Extract the (x, y) coordinate from the center of the cell holding the provided text.  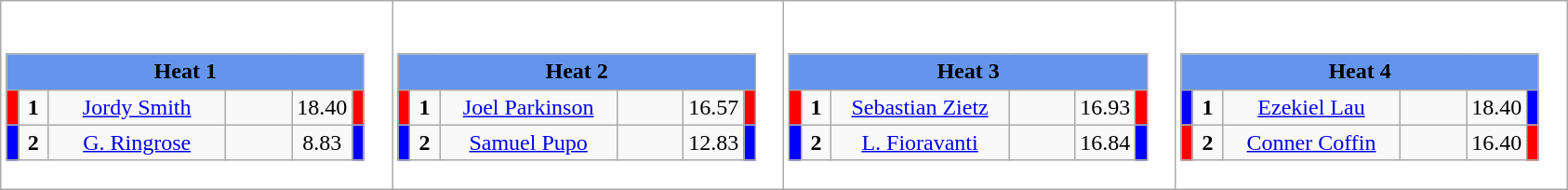
Samuel Pupo (528, 142)
Heat 2 1 Joel Parkinson 16.57 2 Samuel Pupo 12.83 (588, 95)
Heat 3 1 Sebastian Zietz 16.93 2 L. Fioravanti 16.84 (980, 95)
8.83 (322, 142)
Heat 3 (968, 72)
16.40 (1497, 142)
L. Fioravanti (921, 142)
16.84 (1105, 142)
16.93 (1105, 107)
12.83 (714, 142)
Ezekiel Lau (1311, 107)
Heat 1 1 Jordy Smith 18.40 2 G. Ringrose 8.83 (197, 95)
Joel Parkinson (528, 107)
16.57 (714, 107)
Heat 4 (1360, 72)
Heat 4 1 Ezekiel Lau 18.40 2 Conner Coffin 16.40 (1371, 95)
Sebastian Zietz (921, 107)
Heat 1 (185, 72)
Heat 2 (577, 72)
Jordy Smith (138, 107)
G. Ringrose (138, 142)
Conner Coffin (1311, 142)
